Output the [x, y] coordinate of the center of the cell containing the given text.  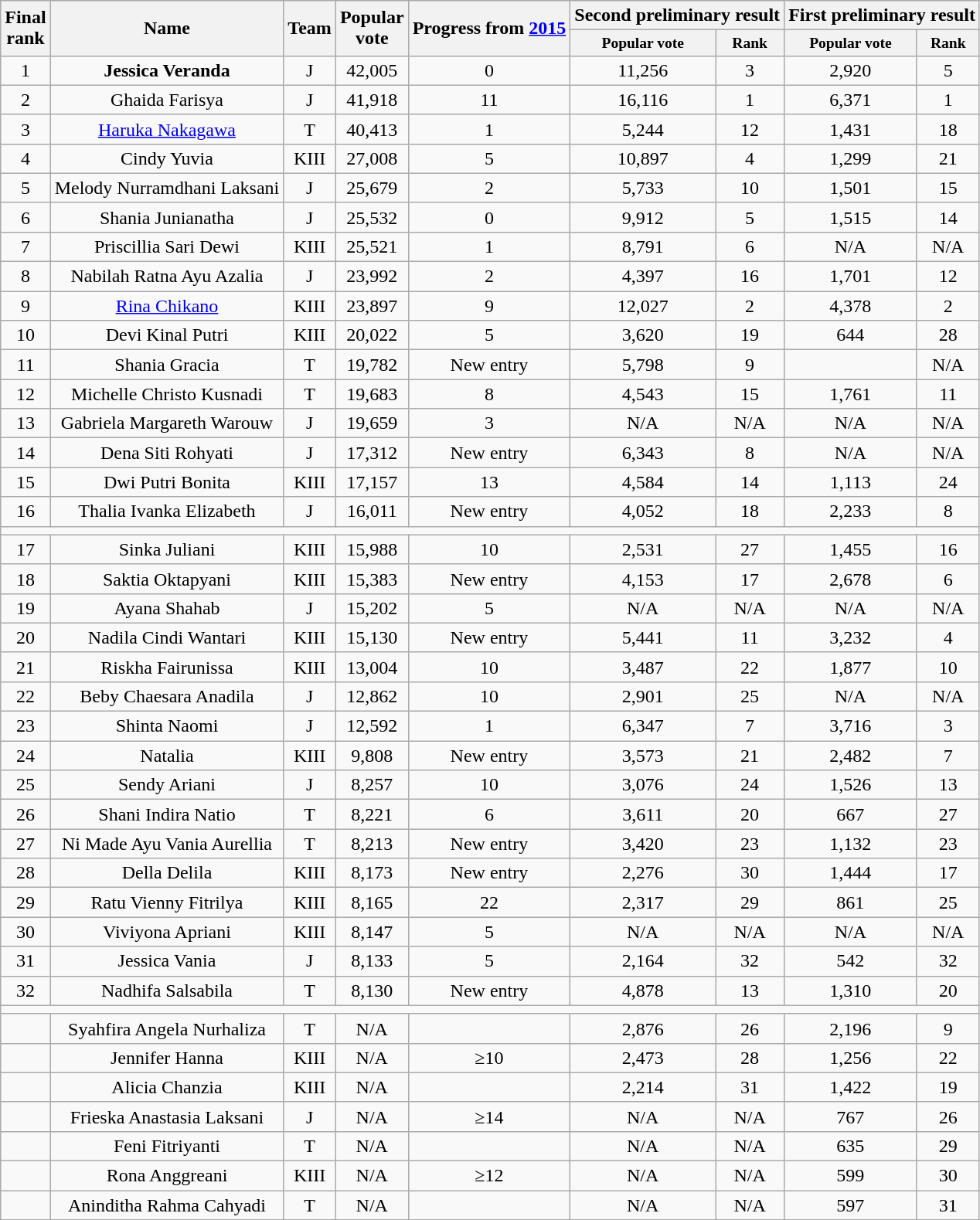
8,130 [372, 991]
Nabilah Ratna Ayu Azalia [167, 277]
13,004 [372, 667]
5,733 [643, 188]
1,515 [850, 217]
767 [850, 1116]
17,312 [372, 453]
2,531 [643, 549]
Name [167, 28]
1,701 [850, 277]
11,256 [643, 70]
15,130 [372, 637]
Gabriela Margareth Warouw [167, 423]
16,116 [643, 100]
Dwi Putri Bonita [167, 482]
Ayana Shahab [167, 608]
4,153 [643, 579]
42,005 [372, 70]
2,482 [850, 756]
1,310 [850, 991]
12,592 [372, 726]
4,397 [643, 277]
Melody Nurramdhani Laksani [167, 188]
Aninditha Rahma Cahyadi [167, 1205]
3,573 [643, 756]
2,473 [643, 1058]
Beby Chaesara Anadila [167, 696]
Rina Chikano [167, 306]
6,371 [850, 100]
Cindy Yuvia [167, 158]
15,988 [372, 549]
3,611 [643, 814]
Dena Siti Rohyati [167, 453]
1,444 [850, 873]
4,584 [643, 482]
19,659 [372, 423]
3,716 [850, 726]
10,897 [643, 158]
3,420 [643, 844]
597 [850, 1205]
4,378 [850, 306]
861 [850, 902]
1,877 [850, 667]
Jennifer Hanna [167, 1058]
16,011 [372, 511]
8,213 [372, 844]
667 [850, 814]
Ni Made Ayu Vania Aurellia [167, 844]
Ratu Vienny Fitrilya [167, 902]
1,132 [850, 844]
1,501 [850, 188]
Finalrank [26, 28]
8,173 [372, 873]
4,543 [643, 394]
6,343 [643, 453]
8,165 [372, 902]
Sinka Juliani [167, 549]
Shinta Naomi [167, 726]
12,027 [643, 306]
Second preliminary result [677, 15]
Syahfira Angela Nurhaliza [167, 1028]
25,532 [372, 217]
Shania Gracia [167, 365]
Sendy Ariani [167, 785]
635 [850, 1146]
6,347 [643, 726]
9,808 [372, 756]
First preliminary result [883, 15]
Thalia Ivanka Elizabeth [167, 511]
9,912 [643, 217]
8,257 [372, 785]
15,383 [372, 579]
1,256 [850, 1058]
≥14 [489, 1116]
Jessica Veranda [167, 70]
2,276 [643, 873]
15,202 [372, 608]
644 [850, 335]
3,076 [643, 785]
2,678 [850, 579]
19,683 [372, 394]
Viviyona Apriani [167, 932]
Frieska Anastasia Laksani [167, 1116]
1,422 [850, 1087]
23,992 [372, 277]
2,233 [850, 511]
5,244 [643, 129]
Devi Kinal Putri [167, 335]
Riskha Fairunissa [167, 667]
3,232 [850, 637]
8,221 [372, 814]
8,133 [372, 961]
5,441 [643, 637]
40,413 [372, 129]
542 [850, 961]
2,876 [643, 1028]
3,487 [643, 667]
Rona Anggreani [167, 1176]
Team [310, 28]
Michelle Christo Kusnadi [167, 394]
≥12 [489, 1176]
Nadhifa Salsabila [167, 991]
41,918 [372, 100]
Popularvote [372, 28]
20,022 [372, 335]
Shani Indira Natio [167, 814]
5,798 [643, 365]
Shania Junianatha [167, 217]
1,526 [850, 785]
25,521 [372, 246]
17,157 [372, 482]
2,317 [643, 902]
27,008 [372, 158]
Jessica Vania [167, 961]
Alicia Chanzia [167, 1087]
Priscillia Sari Dewi [167, 246]
2,164 [643, 961]
Nadila Cindi Wantari [167, 637]
1,431 [850, 129]
Saktia Oktapyani [167, 579]
23,897 [372, 306]
Progress from 2015 [489, 28]
Natalia [167, 756]
2,920 [850, 70]
≥10 [489, 1058]
4,052 [643, 511]
2,214 [643, 1087]
1,299 [850, 158]
8,791 [643, 246]
12,862 [372, 696]
1,455 [850, 549]
Haruka Nakagawa [167, 129]
1,113 [850, 482]
2,901 [643, 696]
4,878 [643, 991]
2,196 [850, 1028]
3,620 [643, 335]
Della Delila [167, 873]
Ghaida Farisya [167, 100]
8,147 [372, 932]
599 [850, 1176]
Feni Fitriyanti [167, 1146]
25,679 [372, 188]
1,761 [850, 394]
19,782 [372, 365]
